From the cell containing the given text, extract its center point as (x, y) coordinate. 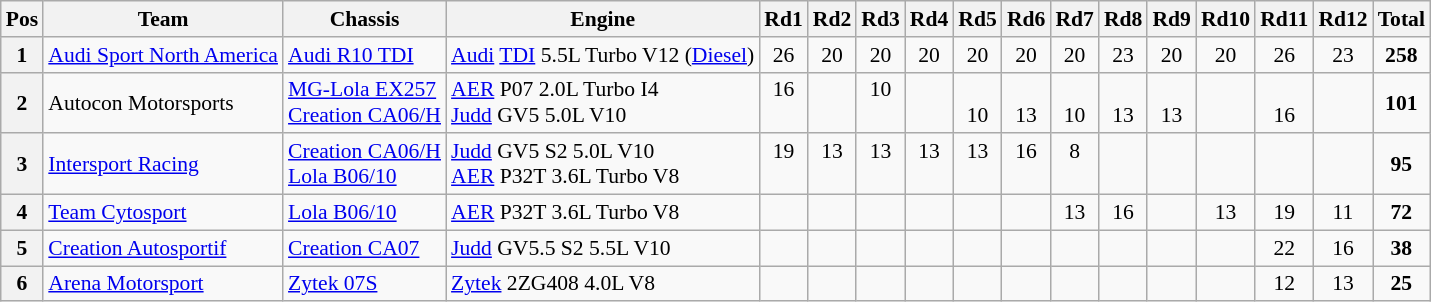
Pos (22, 19)
Autocon Motorsports (163, 102)
Rd9 (1172, 19)
3 (22, 164)
22 (1284, 248)
Judd GV5 S2 5.0L V10AER P32T 3.6L Turbo V8 (602, 164)
95 (1402, 164)
12 (1284, 284)
AER P32T 3.6L Turbo V8 (602, 213)
72 (1402, 213)
Rd7 (1074, 19)
Zytek 2ZG408 4.0L V8 (602, 284)
5 (22, 248)
Creation Autosportif (163, 248)
11 (1342, 213)
Arena Motorsport (163, 284)
Rd2 (832, 19)
Rd10 (1226, 19)
38 (1402, 248)
Lola B06/10 (364, 213)
Audi Sport North America (163, 55)
Audi R10 TDI (364, 55)
Chassis (364, 19)
Audi TDI 5.5L Turbo V12 (Diesel) (602, 55)
Rd5 (978, 19)
Rd6 (1026, 19)
Zytek 07S (364, 284)
258 (1402, 55)
Total (1402, 19)
MG-Lola EX257Creation CA06/H (364, 102)
4 (22, 213)
Rd3 (880, 19)
AER P07 2.0L Turbo I4Judd GV5 5.0L V10 (602, 102)
Rd1 (784, 19)
25 (1402, 284)
2 (22, 102)
8 (1074, 164)
1 (22, 55)
Team Cytosport (163, 213)
Judd GV5.5 S2 5.5L V10 (602, 248)
6 (22, 284)
Intersport Racing (163, 164)
Creation CA07 (364, 248)
Rd4 (930, 19)
Rd11 (1284, 19)
Team (163, 19)
Rd12 (1342, 19)
Engine (602, 19)
Rd8 (1124, 19)
Creation CA06/HLola B06/10 (364, 164)
101 (1402, 102)
